Output the [X, Y] coordinate of the center of the cell containing the given text.  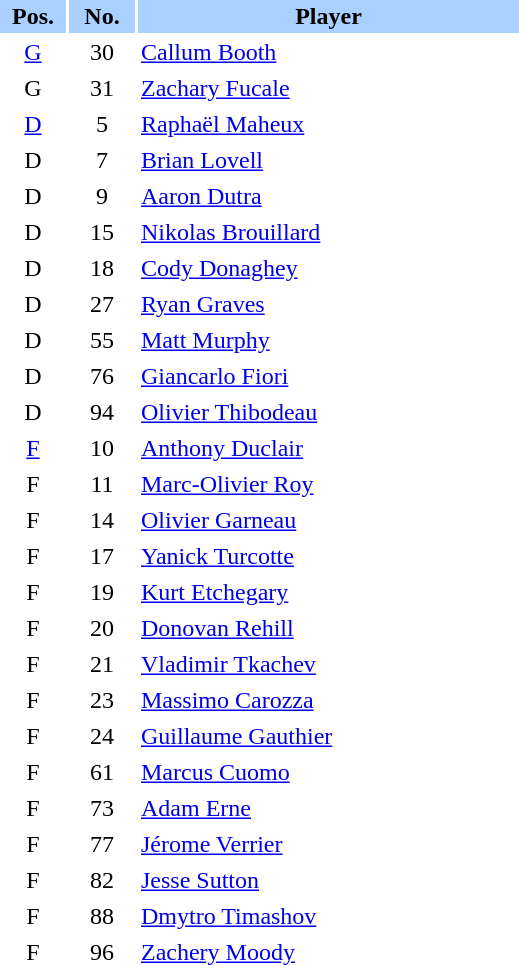
Dmytro Timashov [328, 916]
Adam Erne [328, 808]
Yanick Turcotte [328, 556]
88 [102, 916]
Kurt Etchegary [328, 592]
Ryan Graves [328, 304]
17 [102, 556]
Giancarlo Fiori [328, 376]
Matt Murphy [328, 340]
20 [102, 628]
19 [102, 592]
Marcus Cuomo [328, 772]
Donovan Rehill [328, 628]
15 [102, 232]
Zachary Fucale [328, 88]
14 [102, 520]
21 [102, 664]
24 [102, 736]
Cody Donaghey [328, 268]
9 [102, 196]
27 [102, 304]
Vladimir Tkachev [328, 664]
Callum Booth [328, 52]
76 [102, 376]
77 [102, 844]
Anthony Duclair [328, 448]
Pos. [33, 16]
18 [102, 268]
7 [102, 160]
10 [102, 448]
Raphaël Maheux [328, 124]
Massimo Carozza [328, 700]
23 [102, 700]
Jérome Verrier [328, 844]
Brian Lovell [328, 160]
Olivier Garneau [328, 520]
Marc-Olivier Roy [328, 484]
No. [102, 16]
55 [102, 340]
30 [102, 52]
Guillaume Gauthier [328, 736]
73 [102, 808]
Jesse Sutton [328, 880]
11 [102, 484]
94 [102, 412]
Nikolas Brouillard [328, 232]
5 [102, 124]
Player [328, 16]
Olivier Thibodeau [328, 412]
82 [102, 880]
31 [102, 88]
61 [102, 772]
Aaron Dutra [328, 196]
